Search for the cell housing the specified text and yield its [x, y] center coordinate. 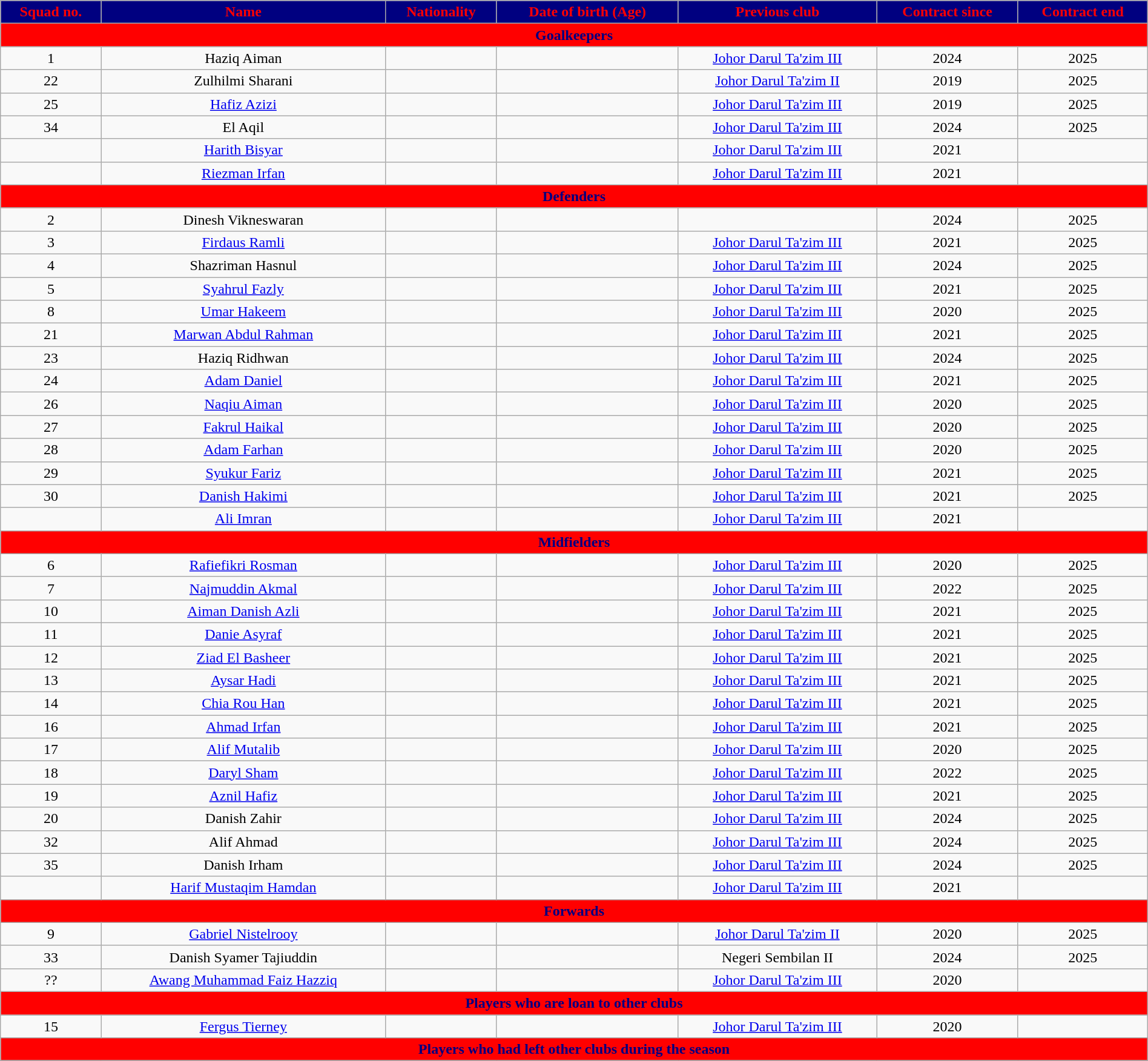
Alif Ahmad [243, 842]
24 [51, 381]
Ali Imran [243, 519]
Name [243, 12]
Alif Mutalib [243, 750]
Fakrul Haikal [243, 427]
Haziq Aiman [243, 58]
Chia Rou Han [243, 704]
Zulhilmi Sharani [243, 81]
?? [51, 980]
Harif Mustaqim Hamdan [243, 888]
Contract since [947, 12]
Riezman Irfan [243, 173]
18 [51, 773]
Firdaus Ramli [243, 242]
Defenders [574, 196]
26 [51, 404]
23 [51, 358]
Ziad El Basheer [243, 657]
29 [51, 473]
13 [51, 681]
7 [51, 588]
Syukur Fariz [243, 473]
Danish Syamer Tajiuddin [243, 957]
Aysar Hadi [243, 681]
15 [51, 1026]
Rafiefikri Rosman [243, 565]
Adam Farhan [243, 450]
Danie Asyraf [243, 634]
Contract end [1083, 12]
28 [51, 450]
30 [51, 496]
Danish Hakimi [243, 496]
Shazriman Hasnul [243, 265]
33 [51, 957]
14 [51, 704]
6 [51, 565]
25 [51, 104]
Hafiz Azizi [243, 104]
17 [51, 750]
Najmuddin Akmal [243, 588]
Previous club [777, 12]
Danish Irham [243, 865]
8 [51, 312]
12 [51, 657]
El Aqil [243, 127]
2 [51, 219]
Gabriel Nistelrooy [243, 934]
5 [51, 289]
Players who are loan to other clubs [574, 1003]
Negeri Sembilan II [777, 957]
19 [51, 796]
Nationality [441, 12]
Awang Muhammad Faiz Hazziq [243, 980]
Naqiu Aiman [243, 404]
Syahrul Fazly [243, 289]
4 [51, 265]
11 [51, 634]
Aznil Hafiz [243, 796]
10 [51, 611]
Goalkeepers [574, 35]
Fergus Tierney [243, 1026]
Aiman Danish Azli [243, 611]
Players who had left other clubs during the season [574, 1049]
21 [51, 335]
1 [51, 58]
27 [51, 427]
Dinesh Vikneswaran [243, 219]
34 [51, 127]
20 [51, 819]
Daryl Sham [243, 773]
Squad no. [51, 12]
Forwards [574, 911]
9 [51, 934]
Umar Hakeem [243, 312]
Adam Daniel [243, 381]
3 [51, 242]
32 [51, 842]
Ahmad Irfan [243, 727]
16 [51, 727]
Marwan Abdul Rahman [243, 335]
35 [51, 865]
Haziq Ridhwan [243, 358]
Midfielders [574, 542]
Harith Bisyar [243, 150]
Date of birth (Age) [587, 12]
22 [51, 81]
Danish Zahir [243, 819]
